Determine the [x, y] coordinate at the center of the cell enclosing the given text.  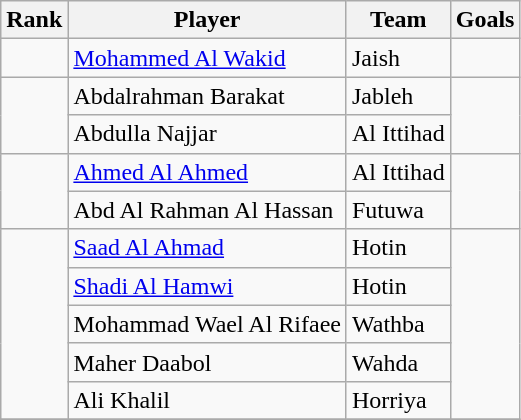
Wahda [398, 362]
Saad Al Ahmad [208, 248]
Horriya [398, 400]
Maher Daabol [208, 362]
Abdulla Najjar [208, 134]
Mohammad Wael Al Rifaee [208, 324]
Wathba [398, 324]
Ali Khalil [208, 400]
Jaish [398, 58]
Abdalrahman Barakat [208, 96]
Shadi Al Hamwi [208, 286]
Jableh [398, 96]
Rank [34, 20]
Futuwa [398, 210]
Player [208, 20]
Team [398, 20]
Abd Al Rahman Al Hassan [208, 210]
Ahmed Al Ahmed [208, 172]
Goals [485, 20]
Mohammed Al Wakid [208, 58]
